Find where the given text appears and provide that cell's center as (X, Y) coordinate. 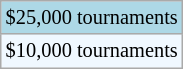
$10,000 tournaments (92, 51)
$25,000 tournaments (92, 17)
